Pinpoint the cell where the given text exists, returning its [X, Y] midpoint coordinate. 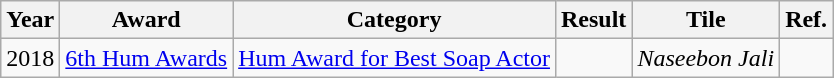
Year [30, 20]
6th Hum Awards [146, 58]
Tile [706, 20]
2018 [30, 58]
Result [593, 20]
Naseebon Jali [706, 58]
Hum Award for Best Soap Actor [394, 58]
Category [394, 20]
Award [146, 20]
Ref. [806, 20]
